Return the (X, Y) coordinate for the center point of the cell that contains the specified text.  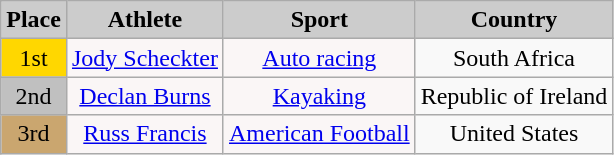
2nd (34, 96)
Jody Scheckter (144, 58)
Kayaking (319, 96)
Russ Francis (144, 134)
South Africa (514, 58)
American Football (319, 134)
United States (514, 134)
Auto racing (319, 58)
Declan Burns (144, 96)
3rd (34, 134)
1st (34, 58)
Place (34, 20)
Country (514, 20)
Athlete (144, 20)
Sport (319, 20)
Republic of Ireland (514, 96)
